Capture the cell that displays the provided text and extract its (X, Y) central coordinate. 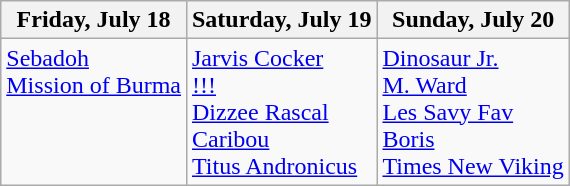
Jarvis Cocker!!!Dizzee RascalCaribouTitus Andronicus (281, 112)
Dinosaur Jr.M. WardLes Savy FavBorisTimes New Viking (473, 112)
Sunday, July 20 (473, 20)
Saturday, July 19 (281, 20)
SebadohMission of Burma (94, 112)
Friday, July 18 (94, 20)
